Extract the (X, Y) coordinate from the center of the cell holding the provided text.  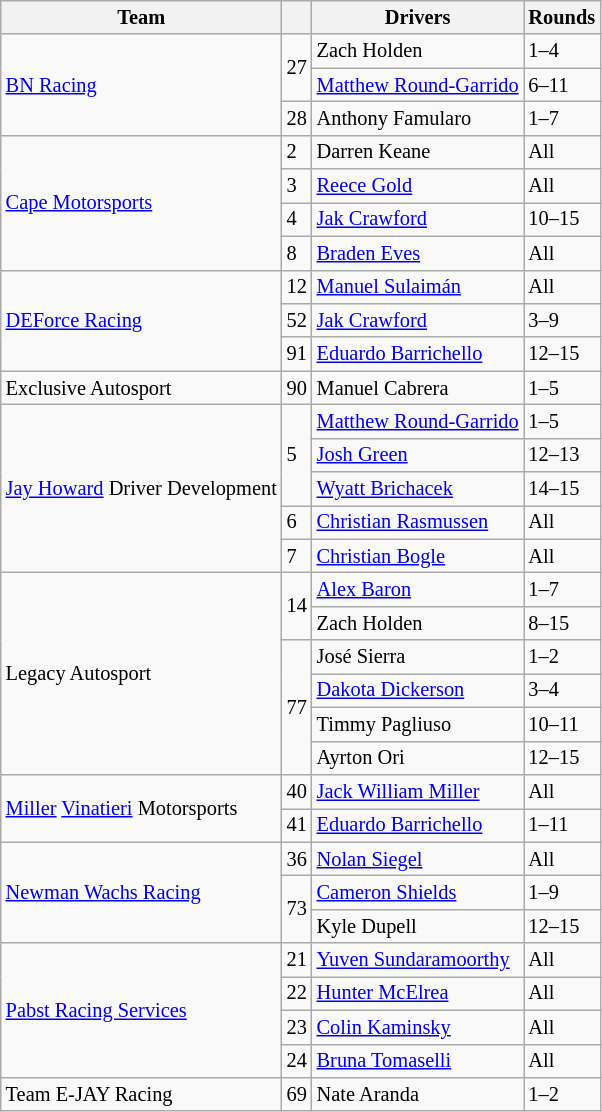
4 (297, 219)
3 (297, 186)
Miller Vinatieri Motorsports (142, 808)
Dakota Dickerson (418, 690)
Colin Kaminsky (418, 1027)
Anthony Famularo (418, 118)
52 (297, 320)
Josh Green (418, 455)
12–13 (562, 455)
14–15 (562, 489)
91 (297, 354)
Wyatt Brichacek (418, 489)
BN Racing (142, 84)
Kyle Dupell (418, 926)
73 (297, 908)
Braden Eves (418, 253)
Pabst Racing Services (142, 1010)
DEForce Racing (142, 320)
77 (297, 708)
6 (297, 522)
36 (297, 859)
Nolan Siegel (418, 859)
Christian Bogle (418, 556)
21 (297, 960)
Christian Rasmussen (418, 522)
Rounds (562, 17)
7 (297, 556)
Hunter McElrea (418, 993)
12 (297, 287)
6–11 (562, 85)
Cameron Shields (418, 892)
5 (297, 454)
27 (297, 68)
24 (297, 1061)
Yuven Sundaramoorthy (418, 960)
40 (297, 791)
14 (297, 606)
Drivers (418, 17)
Cape Motorsports (142, 202)
Timmy Pagliuso (418, 724)
8 (297, 253)
José Sierra (418, 657)
10–15 (562, 219)
41 (297, 825)
Team E-JAY Racing (142, 1094)
22 (297, 993)
Reece Gold (418, 186)
Exclusive Autosport (142, 388)
Darren Keane (418, 152)
Manuel Cabrera (418, 388)
3–4 (562, 690)
Ayrton Ori (418, 758)
1–4 (562, 51)
Alex Baron (418, 589)
23 (297, 1027)
1–9 (562, 892)
2 (297, 152)
Jack William Miller (418, 791)
Team (142, 17)
Legacy Autosport (142, 673)
28 (297, 118)
Jay Howard Driver Development (142, 488)
3–9 (562, 320)
Newman Wachs Racing (142, 892)
Bruna Tomaselli (418, 1061)
1–11 (562, 825)
Manuel Sulaimán (418, 287)
Nate Aranda (418, 1094)
69 (297, 1094)
90 (297, 388)
10–11 (562, 724)
8–15 (562, 623)
